From the cell containing the given text, extract its center point as (x, y) coordinate. 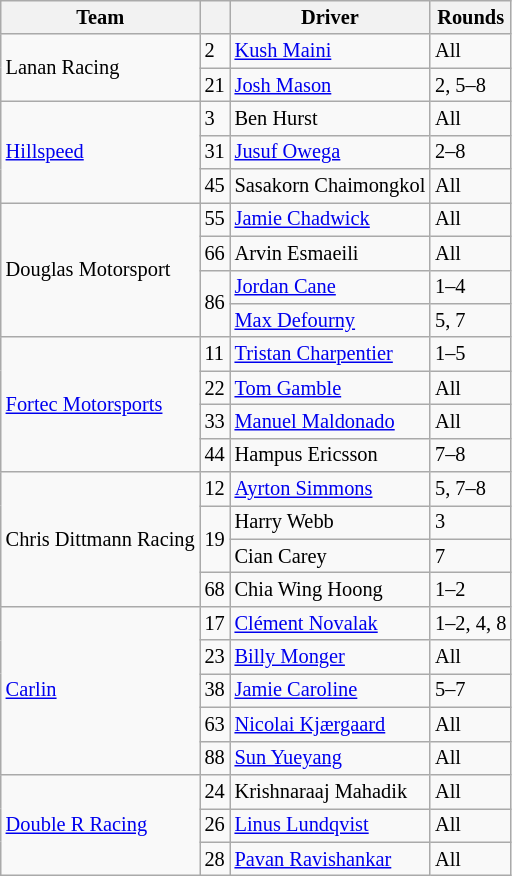
Jamie Caroline (330, 690)
Josh Mason (330, 85)
Team (100, 17)
88 (215, 758)
Nicolai Kjærgaard (330, 724)
2, 5–8 (470, 85)
2 (215, 51)
1–5 (470, 354)
Fortec Motorsports (100, 404)
Driver (330, 17)
1–2 (470, 589)
Douglas Motorsport (100, 270)
33 (215, 421)
Carlin (100, 690)
44 (215, 455)
Jusuf Owega (330, 152)
Tom Gamble (330, 388)
5–7 (470, 690)
Billy Monger (330, 657)
38 (215, 690)
Harry Webb (330, 522)
12 (215, 489)
Cian Carey (330, 556)
7 (470, 556)
68 (215, 589)
31 (215, 152)
Ayrton Simmons (330, 489)
Arvin Esmaeili (330, 253)
17 (215, 623)
Krishnaraaj Mahadik (330, 791)
Hillspeed (100, 152)
2–8 (470, 152)
Double R Racing (100, 824)
7–8 (470, 455)
24 (215, 791)
Jordan Cane (330, 287)
63 (215, 724)
Jamie Chadwick (330, 219)
1–2, 4, 8 (470, 623)
23 (215, 657)
Chris Dittmann Racing (100, 540)
55 (215, 219)
5, 7–8 (470, 489)
Linus Lundqvist (330, 825)
Manuel Maldonado (330, 421)
Pavan Ravishankar (330, 859)
45 (215, 186)
Tristan Charpentier (330, 354)
19 (215, 538)
Ben Hurst (330, 118)
21 (215, 85)
66 (215, 253)
86 (215, 304)
Max Defourny (330, 320)
Clément Novalak (330, 623)
22 (215, 388)
11 (215, 354)
1–4 (470, 287)
Chia Wing Hoong (330, 589)
Hampus Ericsson (330, 455)
Lanan Racing (100, 68)
Sun Yueyang (330, 758)
Sasakorn Chaimongkol (330, 186)
Kush Maini (330, 51)
26 (215, 825)
5, 7 (470, 320)
28 (215, 859)
Rounds (470, 17)
